Extract the (x, y) coordinate from the center of the cell holding the provided text.  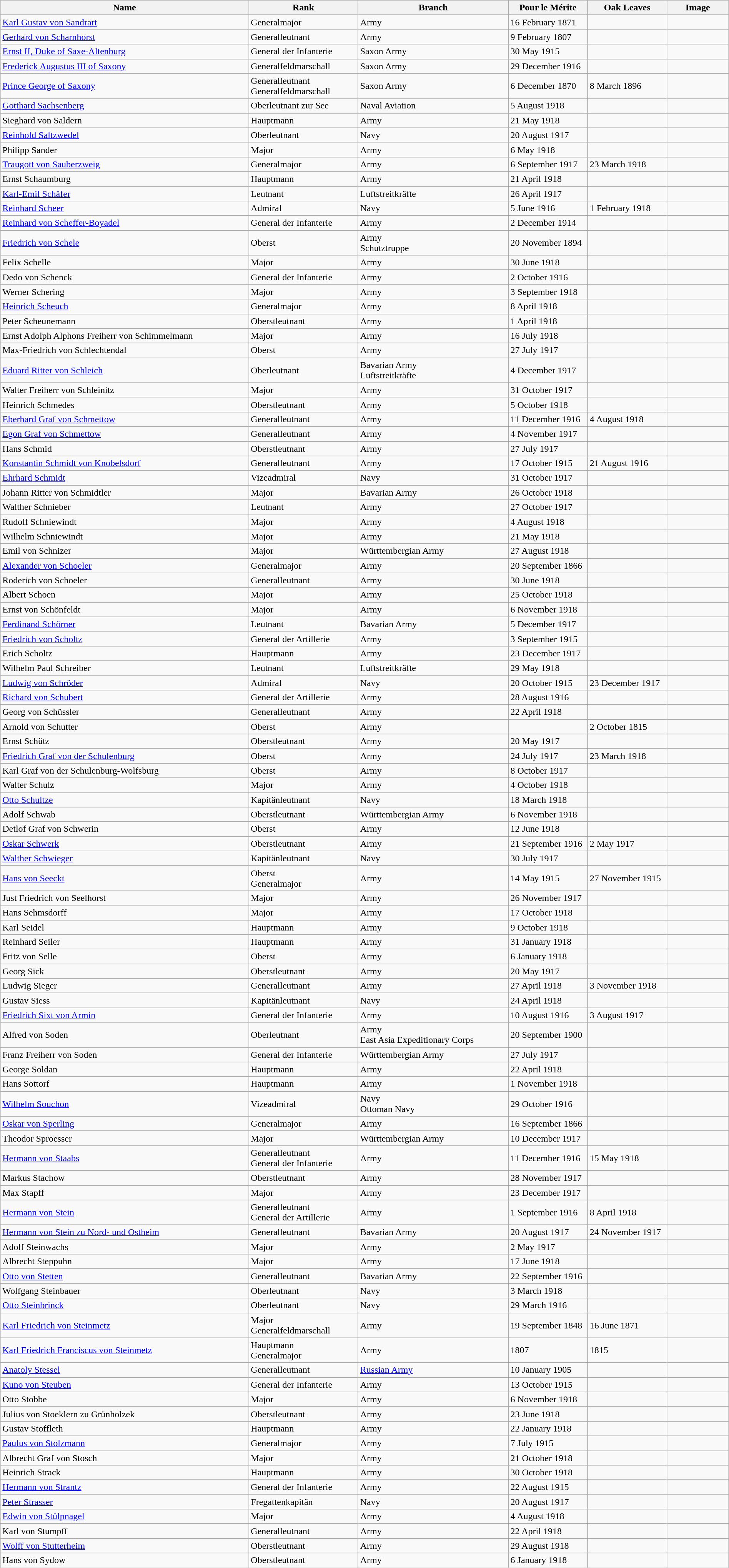
21 September 1916 (548, 844)
Eduard Ritter von Schleich (125, 370)
Naval Aviation (433, 106)
16 September 1866 (548, 1124)
23 June 1918 (548, 1414)
Otto Stobbe (125, 1399)
Ernst II, Duke of Saxe-Altenburg (125, 52)
Frederick Augustus III of Saxony (125, 66)
4 November 1917 (548, 434)
21 October 1918 (548, 1458)
Gerhard von Scharnhorst (125, 37)
6 May 1918 (548, 150)
1807 (548, 1350)
Oskar von Sperling (125, 1124)
12 June 1918 (548, 829)
Anatoly Stessel (125, 1370)
3 September 1915 (548, 639)
Ludwig von Schröder (125, 682)
1 April 1918 (548, 321)
Gustav Siess (125, 1000)
Konstantin Schmidt von Knobelsdorf (125, 463)
Ernst von Schönfeldt (125, 609)
Prince George of Saxony (125, 86)
25 October 1918 (548, 595)
9 February 1807 (548, 37)
Max-Friedrich von Schlechtendal (125, 350)
26 April 1917 (548, 193)
ArmyEast Asia Expeditionary Corps (433, 1035)
Max Stapff (125, 1192)
Ferdinand Schörner (125, 624)
2 October 1815 (627, 727)
24 July 1917 (548, 756)
14 May 1915 (548, 878)
Ehrhard Schmidt (125, 478)
24 April 1918 (548, 1000)
27 November 1915 (627, 878)
Generalfeldmarschall (303, 66)
Rudolf Schniewindt (125, 522)
Hermann von Stein zu Nord- und Ostheim (125, 1232)
Karl-Emil Schäfer (125, 193)
21 April 1918 (548, 179)
Oberleutnant zur See (303, 106)
Wolff von Stutterheim (125, 1546)
Markus Stachow (125, 1178)
Werner Schering (125, 292)
Ernst Schütz (125, 741)
Friedrich Graf von der Schulenburg (125, 756)
3 March 1918 (548, 1291)
Hermann von Stein (125, 1213)
Hans von Seeckt (125, 878)
Fritz von Selle (125, 957)
16 June 1871 (627, 1325)
Albrecht Graf von Stosch (125, 1458)
16 February 1871 (548, 22)
Reinhard Seiler (125, 942)
Branch (433, 8)
Walter Freiherr von Schleinitz (125, 390)
16 July 1918 (548, 336)
Karl Gustav von Sandrart (125, 22)
Hans von Sydow (125, 1560)
Erich Scholtz (125, 653)
Ernst Schaumburg (125, 179)
Adolf Schwab (125, 814)
8 March 1896 (627, 86)
Gustav Stoffleth (125, 1428)
17 June 1918 (548, 1262)
Oak Leaves (627, 8)
6 September 1917 (548, 164)
Albert Schoen (125, 595)
21 August 1916 (627, 463)
5 October 1918 (548, 404)
26 October 1918 (548, 493)
10 December 1917 (548, 1138)
Karl Friedrich Franciscus von Steinmetz (125, 1350)
9 October 1918 (548, 927)
Traugott von Sauberzweig (125, 164)
ArmySchutztruppe (433, 243)
Heinrich Schmedes (125, 404)
17 October 1915 (548, 463)
Wilhelm Souchon (125, 1104)
Ernst Adolph Alphons Freiherr von Schimmelmann (125, 336)
HauptmannGeneralmajor (303, 1350)
Fregattenkapitän (303, 1502)
20 September 1900 (548, 1035)
29 October 1916 (548, 1104)
13 October 1915 (548, 1385)
Johann Ritter von Schmidtler (125, 493)
1815 (627, 1350)
Theodor Sproesser (125, 1138)
Walther Schnieber (125, 507)
29 August 1918 (548, 1546)
Roderich von Schoeler (125, 580)
5 August 1918 (548, 106)
20 November 1894 (548, 243)
Bavarian ArmyLuftstreitkräfte (433, 370)
4 October 1918 (548, 785)
Walter Schulz (125, 785)
Hans Schmid (125, 449)
Wilhelm Paul Schreiber (125, 668)
Friedrich von Schele (125, 243)
24 November 1917 (627, 1232)
29 December 1916 (548, 66)
Peter Scheunemann (125, 321)
Alexander von Schoeler (125, 566)
Albrecht Steppuhn (125, 1262)
20 October 1915 (548, 682)
Reinhard von Scheffer-Boyadel (125, 223)
27 April 1918 (548, 986)
28 November 1917 (548, 1178)
1 November 1918 (548, 1084)
27 August 1918 (548, 551)
GeneralleutnantGeneralfeldmarschall (303, 86)
Heinrich Scheuch (125, 306)
4 December 1917 (548, 370)
Detlof Graf von Schwerin (125, 829)
Alfred von Soden (125, 1035)
Oskar Schwerk (125, 844)
31 January 1918 (548, 942)
Wolfgang Steinbauer (125, 1291)
Karl Seidel (125, 927)
18 March 1918 (548, 800)
Hans Sottorf (125, 1084)
Karl Friedrich von Steinmetz (125, 1325)
Adolf Steinwachs (125, 1247)
Just Friedrich von Seelhorst (125, 898)
Gotthard Sachsenberg (125, 106)
GeneralleutnantGeneral der Artillerie (303, 1213)
22 August 1915 (548, 1487)
1 February 1918 (627, 208)
2 December 1914 (548, 223)
Ludwig Sieger (125, 986)
30 July 1917 (548, 858)
Walther Schwieger (125, 858)
30 October 1918 (548, 1473)
22 January 1918 (548, 1428)
Dedo von Schenck (125, 277)
Franz Freiherr von Soden (125, 1055)
Richard von Schubert (125, 697)
Friedrich Sixt von Armin (125, 1015)
10 August 1916 (548, 1015)
Image (697, 8)
Karl Graf von der Schulenburg-Wolfsburg (125, 771)
5 December 1917 (548, 624)
29 March 1916 (548, 1305)
Friedrich von Scholtz (125, 639)
10 January 1905 (548, 1370)
17 October 1918 (548, 912)
29 May 1918 (548, 668)
Peter Strasser (125, 1502)
3 August 1917 (627, 1015)
Kuno von Steuben (125, 1385)
Otto Steinbrinck (125, 1305)
27 October 1917 (548, 507)
Otto von Stetten (125, 1276)
Paulus von Stolzmann (125, 1443)
Georg von Schüssler (125, 712)
Otto Schultze (125, 800)
NavyOttoman Navy (433, 1104)
2 October 1916 (548, 277)
Eberhard Graf von Schmettow (125, 419)
Georg Sick (125, 971)
20 September 1866 (548, 566)
Arnold von Schutter (125, 727)
Felix Schelle (125, 263)
6 December 1870 (548, 86)
1 September 1916 (548, 1213)
Russian Army (433, 1370)
22 September 1916 (548, 1276)
Julius von Stoeklern zu Grünholzek (125, 1414)
15 May 1918 (627, 1158)
30 May 1915 (548, 52)
Heinrich Strack (125, 1473)
Reinhard Scheer (125, 208)
Hans Sehmsdorff (125, 912)
Reinhold Saltzwedel (125, 135)
5 June 1916 (548, 208)
George Soldan (125, 1069)
Edwin von Stülpnagel (125, 1516)
19 September 1848 (548, 1325)
Egon Graf von Schmettow (125, 434)
3 September 1918 (548, 292)
MajorGeneralfeldmarschall (303, 1325)
Philipp Sander (125, 150)
GeneralleutnantGeneral der Infanterie (303, 1158)
Wilhelm Schniewindt (125, 536)
Hermann von Strantz (125, 1487)
7 July 1915 (548, 1443)
Emil von Schnizer (125, 551)
8 October 1917 (548, 771)
3 November 1918 (627, 986)
Rank (303, 8)
Sieghard von Saldern (125, 120)
Name (125, 8)
26 November 1917 (548, 898)
OberstGeneralmajor (303, 878)
28 August 1916 (548, 697)
Karl von Stumpff (125, 1531)
Hermann von Staabs (125, 1158)
Pour le Mérite (548, 8)
